Output the (X, Y) coordinate of the center of the cell containing the given text.  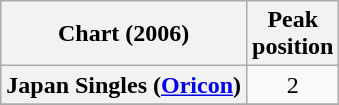
Japan Singles (Oricon) (124, 85)
Chart (2006) (124, 34)
2 (293, 85)
Peakposition (293, 34)
